Extract the [X, Y] coordinate from the center of the cell holding the provided text.  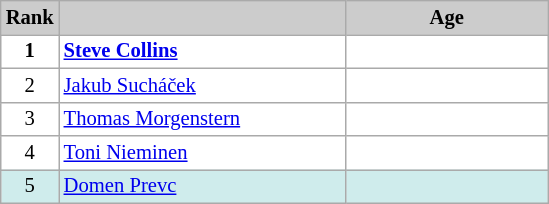
1 [30, 51]
5 [30, 186]
Domen Prevc [202, 186]
4 [30, 153]
Toni Nieminen [202, 153]
Thomas Morgenstern [202, 119]
3 [30, 119]
2 [30, 85]
Age [447, 17]
Steve Collins [202, 51]
Rank [30, 17]
Jakub Sucháček [202, 85]
